Output the [x, y] coordinate of the center of the cell containing the given text.  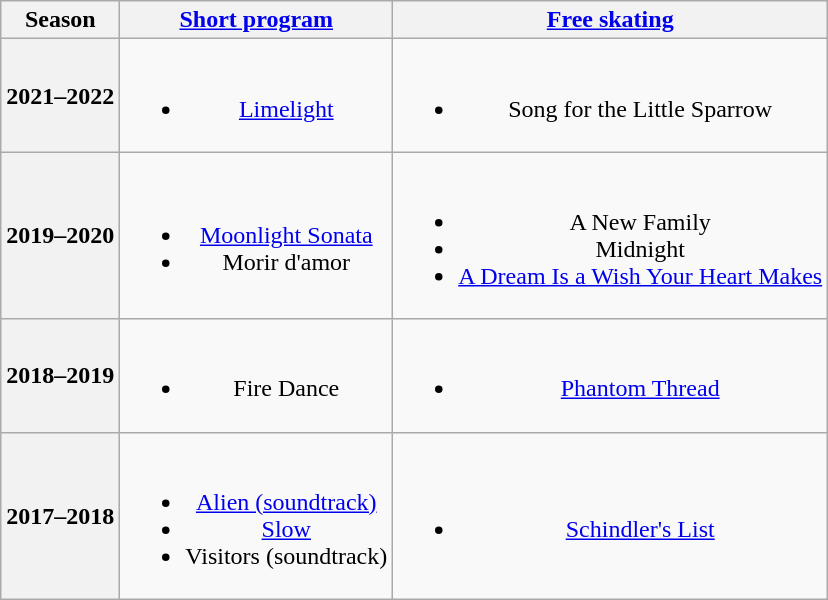
2019–2020 [60, 236]
Short program [256, 20]
Moonlight Sonata Morir d'amor [256, 236]
Fire Dance [256, 376]
2018–2019 [60, 376]
Alien (soundtrack) Slow Visitors (soundtrack) [256, 516]
2021–2022 [60, 96]
Limelight [256, 96]
Phantom Thread [610, 376]
A New Family Midnight A Dream Is a Wish Your Heart Makes [610, 236]
Season [60, 20]
Song for the Little Sparrow [610, 96]
2017–2018 [60, 516]
Free skating [610, 20]
Schindler's List [610, 516]
